Determine the (x, y) coordinate at the center of the cell enclosing the given text.  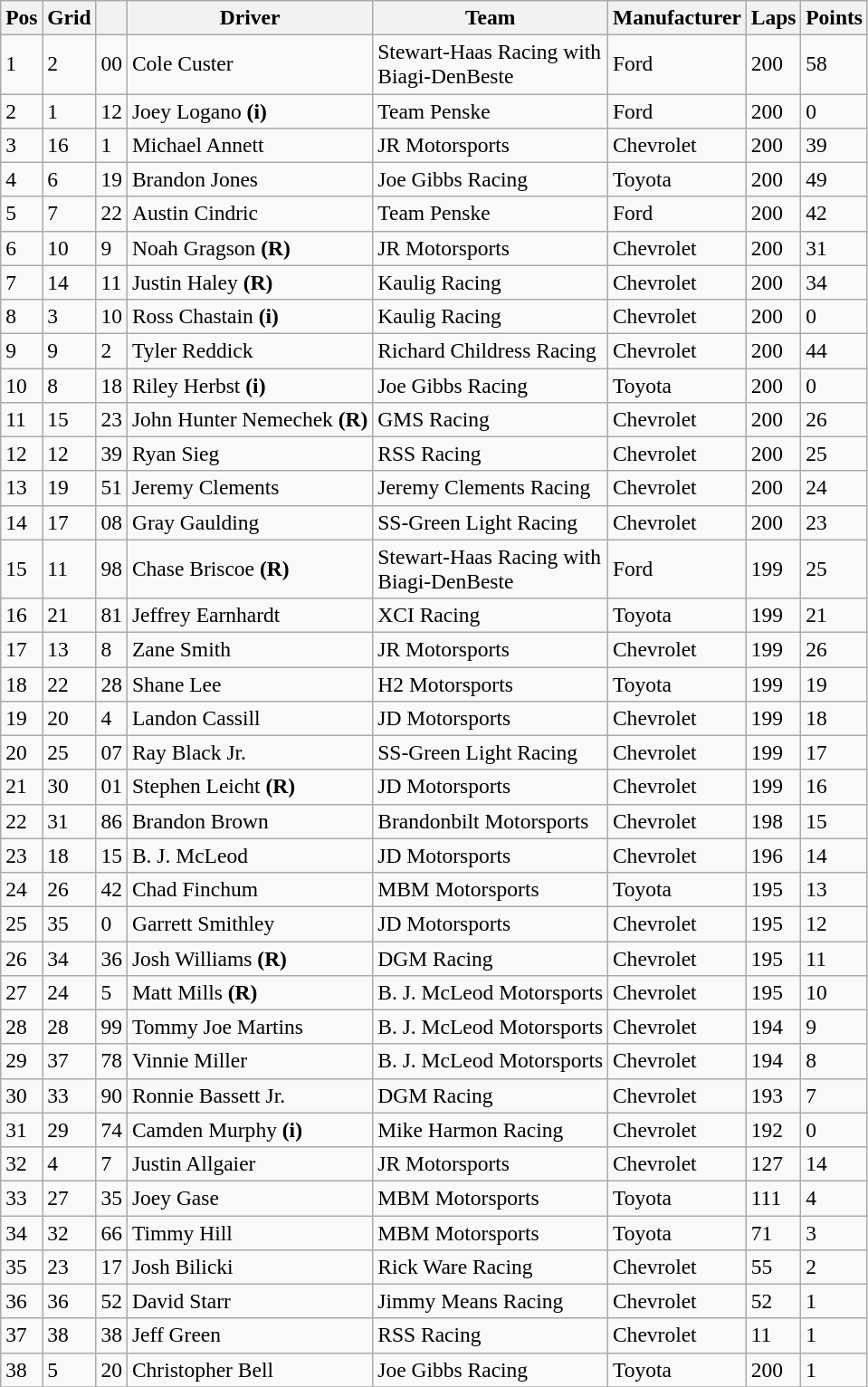
Laps (773, 17)
111 (773, 1198)
Ryan Sieg (250, 454)
Chase Briscoe (R) (250, 569)
55 (773, 1267)
David Starr (250, 1301)
Austin Cindric (250, 214)
99 (111, 1027)
Mike Harmon Racing (491, 1130)
193 (773, 1095)
B. J. McLeod (250, 856)
Joey Logano (i) (250, 110)
01 (111, 787)
Zane Smith (250, 649)
Pos (22, 17)
Points (835, 17)
196 (773, 856)
127 (773, 1163)
Josh Williams (R) (250, 958)
John Hunter Nemechek (R) (250, 419)
81 (111, 615)
192 (773, 1130)
66 (111, 1232)
Brandonbilt Motorsports (491, 821)
86 (111, 821)
Rick Ware Racing (491, 1267)
Landon Cassill (250, 718)
74 (111, 1130)
Jeremy Clements Racing (491, 488)
Riley Herbst (i) (250, 385)
Matt Mills (R) (250, 992)
Vinnie Miller (250, 1061)
H2 Motorsports (491, 684)
GMS Racing (491, 419)
Brandon Jones (250, 179)
Team (491, 17)
Christopher Bell (250, 1370)
Ray Black Jr. (250, 752)
Camden Murphy (i) (250, 1130)
Justin Haley (R) (250, 282)
Richard Childress Racing (491, 350)
Joey Gase (250, 1198)
Grid (69, 17)
Timmy Hill (250, 1232)
Tommy Joe Martins (250, 1027)
Justin Allgaier (250, 1163)
00 (111, 63)
49 (835, 179)
Josh Bilicki (250, 1267)
07 (111, 752)
Gray Gaulding (250, 522)
Chad Finchum (250, 889)
51 (111, 488)
71 (773, 1232)
Tyler Reddick (250, 350)
Garrett Smithley (250, 923)
Jimmy Means Racing (491, 1301)
44 (835, 350)
98 (111, 569)
Cole Custer (250, 63)
58 (835, 63)
Manufacturer (677, 17)
08 (111, 522)
198 (773, 821)
Brandon Brown (250, 821)
Noah Gragson (R) (250, 248)
Shane Lee (250, 684)
Driver (250, 17)
90 (111, 1095)
Jeffrey Earnhardt (250, 615)
78 (111, 1061)
Jeff Green (250, 1335)
Ronnie Bassett Jr. (250, 1095)
XCI Racing (491, 615)
Jeremy Clements (250, 488)
Michael Annett (250, 145)
Stephen Leicht (R) (250, 787)
Ross Chastain (i) (250, 316)
